Detect which cell encompasses the target text, then output its [x, y] center coordinate. 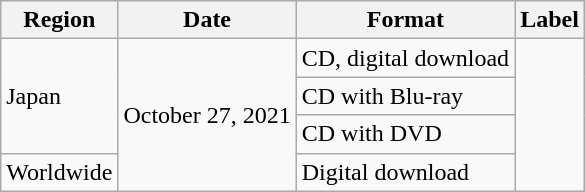
Region [60, 20]
Japan [60, 96]
CD with Blu-ray [405, 96]
Date [207, 20]
Label [550, 20]
October 27, 2021 [207, 115]
CD with DVD [405, 134]
CD, digital download [405, 58]
Format [405, 20]
Digital download [405, 172]
Worldwide [60, 172]
